Capture the cell that displays the provided text and extract its (X, Y) central coordinate. 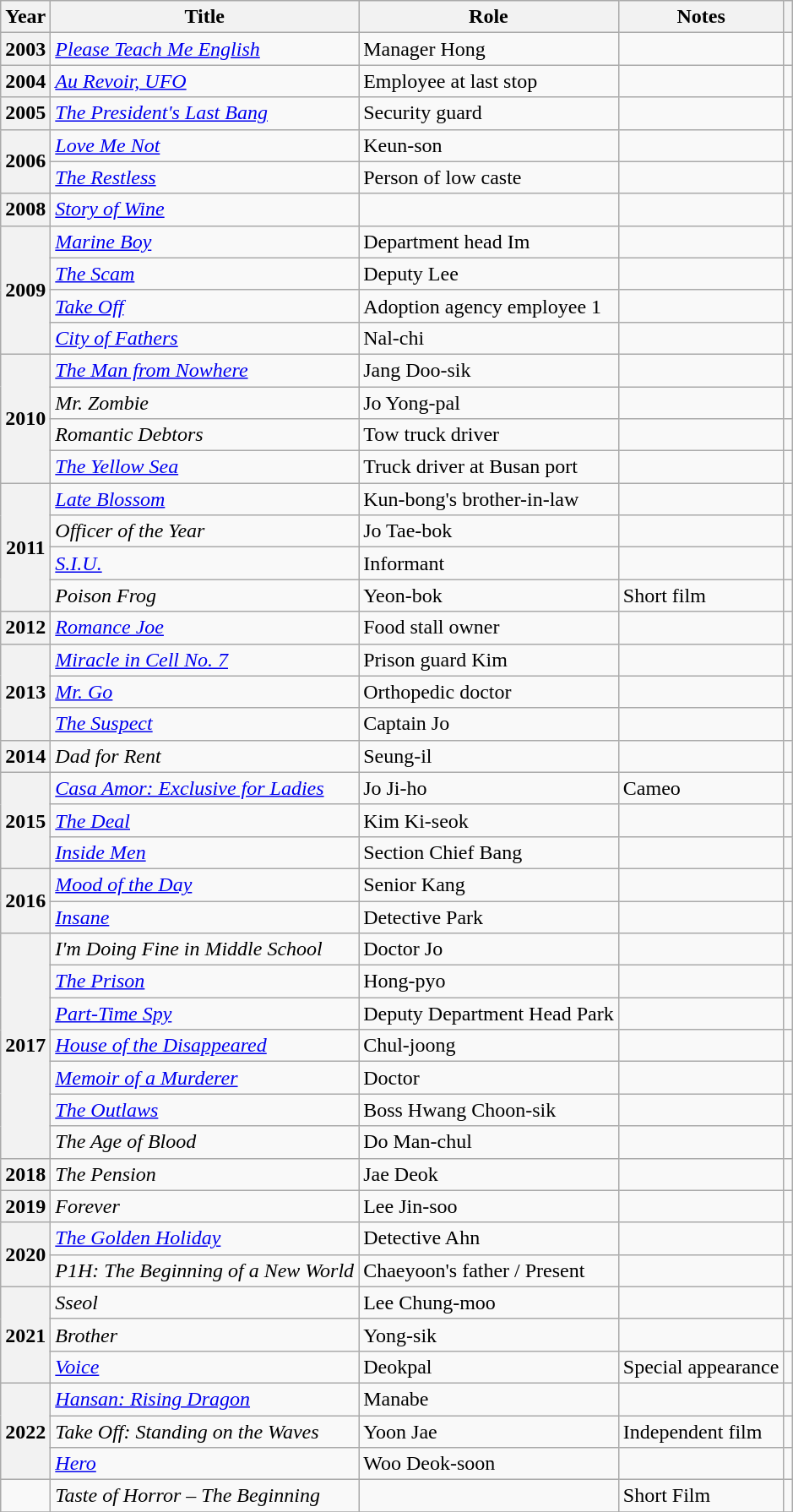
Yeon-bok (489, 596)
Marine Boy (204, 242)
Jang Doo-sik (489, 370)
Independent film (701, 1432)
2013 (25, 692)
Jae Deok (489, 1174)
Mr. Go (204, 692)
The Golden Holiday (204, 1238)
Doctor Jo (489, 949)
The President's Last Bang (204, 113)
House of the Disappeared (204, 1046)
The Restless (204, 177)
Detective Park (489, 916)
2020 (25, 1254)
Au Revoir, UFO (204, 81)
2011 (25, 547)
The Age of Blood (204, 1142)
Brother (204, 1335)
Do Man-chul (489, 1142)
2021 (25, 1335)
Poison Frog (204, 596)
The Deal (204, 820)
2014 (25, 756)
Hero (204, 1464)
Dad for Rent (204, 756)
The Suspect (204, 724)
Food stall owner (489, 628)
Miracle in Cell No. 7 (204, 660)
2022 (25, 1431)
Year (25, 17)
Yoon Jae (489, 1432)
Short film (701, 596)
2009 (25, 290)
Special appearance (701, 1367)
2018 (25, 1174)
Tow truck driver (489, 435)
The Scam (204, 274)
Inside Men (204, 852)
Mr. Zombie (204, 403)
Mood of the Day (204, 884)
2005 (25, 113)
2015 (25, 820)
Lee Jin-soo (489, 1206)
Romantic Debtors (204, 435)
2017 (25, 1046)
2012 (25, 628)
The Pension (204, 1174)
Keun-son (489, 145)
Boss Hwang Choon-sik (489, 1110)
Short Film (701, 1496)
Department head Im (489, 242)
Manabe (489, 1399)
Jo Ji-ho (489, 788)
Orthopedic doctor (489, 692)
Employee at last stop (489, 81)
Taste of Horror – The Beginning (204, 1496)
Officer of the Year (204, 531)
Deokpal (489, 1367)
Captain Jo (489, 724)
Prison guard Kim (489, 660)
Hong-pyo (489, 982)
2010 (25, 418)
Manager Hong (489, 49)
Section Chief Bang (489, 852)
Senior Kang (489, 884)
P1H: The Beginning of a New World (204, 1270)
Please Teach Me English (204, 49)
The Man from Nowhere (204, 370)
Jo Yong-pal (489, 403)
2006 (25, 161)
Hansan: Rising Dragon (204, 1399)
Romance Joe (204, 628)
Kim Ki-seok (489, 820)
Person of low caste (489, 177)
S.I.U. (204, 563)
Doctor (489, 1078)
Memoir of a Murderer (204, 1078)
2003 (25, 49)
2008 (25, 209)
Take Off: Standing on the Waves (204, 1432)
2004 (25, 81)
Voice (204, 1367)
Seung-il (489, 756)
Truck driver at Busan port (489, 467)
Nal-chi (489, 338)
The Yellow Sea (204, 467)
City of Fathers (204, 338)
Cameo (701, 788)
Yong-sik (489, 1335)
Casa Amor: Exclusive for Ladies (204, 788)
Part-Time Spy (204, 1014)
Sseol (204, 1303)
Lee Chung-moo (489, 1303)
Woo Deok-soon (489, 1464)
Kun-bong's brother-in-law (489, 499)
Deputy Department Head Park (489, 1014)
Story of Wine (204, 209)
Adoption agency employee 1 (489, 306)
Jo Tae-bok (489, 531)
Title (204, 17)
Deputy Lee (489, 274)
Forever (204, 1206)
Notes (701, 17)
Insane (204, 916)
The Prison (204, 982)
Chul-joong (489, 1046)
2016 (25, 900)
I'm Doing Fine in Middle School (204, 949)
Love Me Not (204, 145)
Informant (489, 563)
2019 (25, 1206)
Detective Ahn (489, 1238)
The Outlaws (204, 1110)
Chaeyoon's father / Present (489, 1270)
Security guard (489, 113)
Late Blossom (204, 499)
Role (489, 17)
Take Off (204, 306)
